Locate the cell with the specified text and output its [X, Y] center coordinate. 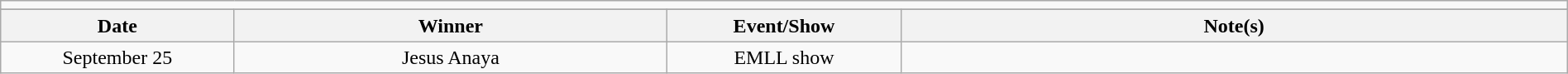
Winner [451, 26]
EMLL show [784, 57]
September 25 [117, 57]
Date [117, 26]
Jesus Anaya [451, 57]
Event/Show [784, 26]
Note(s) [1234, 26]
